Identify which cell holds the provided text, then report its [x, y] central coordinate. 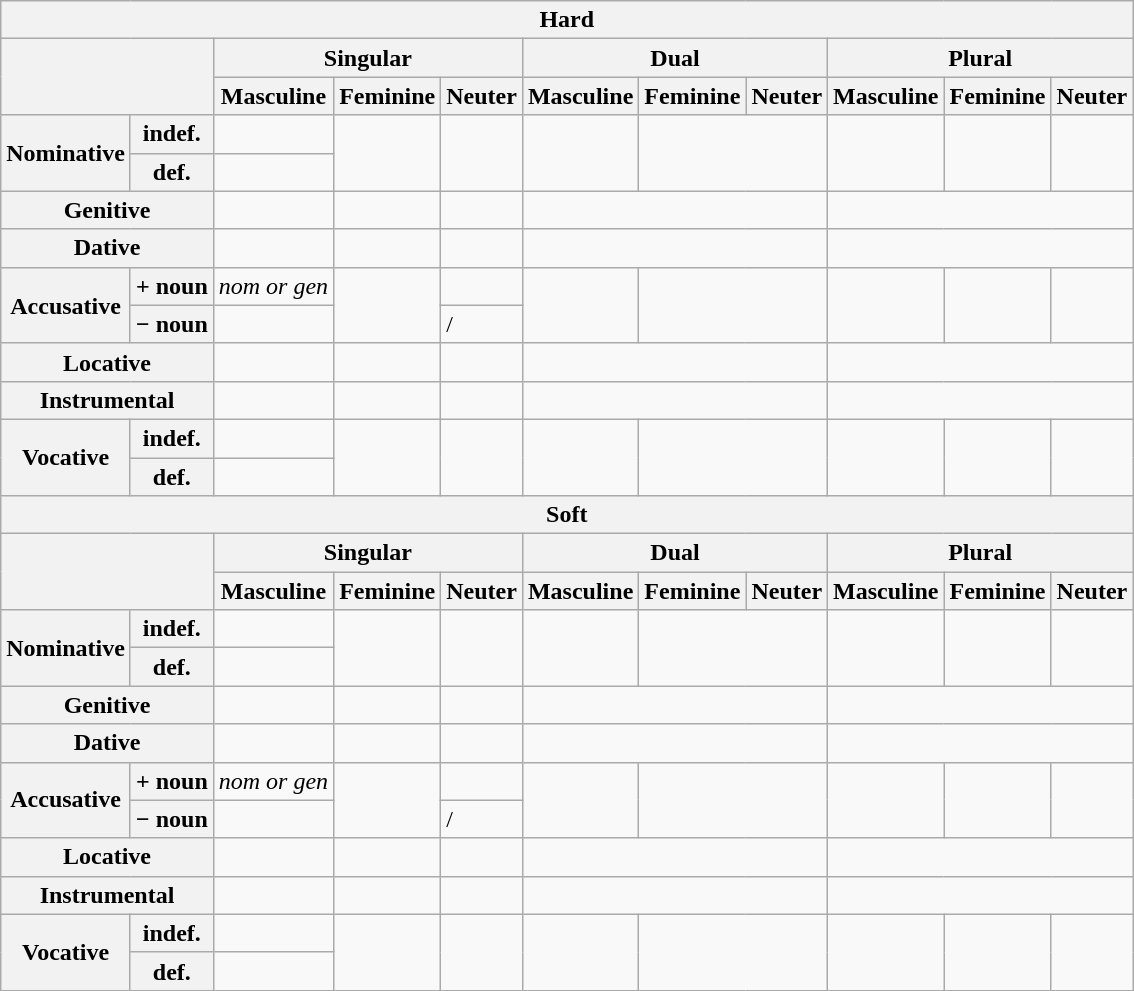
Soft [567, 515]
Hard [567, 20]
